Find where the given text appears and provide that cell's center as [x, y] coordinate. 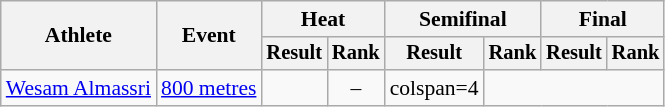
colspan=4 [434, 88]
Heat [322, 19]
– [356, 88]
Event [208, 36]
Wesam Almassri [78, 88]
Athlete [78, 36]
800 metres [208, 88]
Final [602, 19]
Semifinal [464, 19]
